Determine the (x, y) coordinate at the center of the cell enclosing the given text.  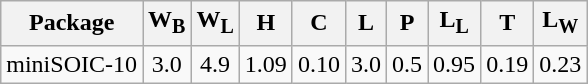
L (366, 23)
0.95 (454, 64)
0.19 (508, 64)
WB (166, 23)
0.23 (560, 64)
4.9 (215, 64)
WL (215, 23)
C (318, 23)
0.10 (318, 64)
1.09 (266, 64)
0.5 (406, 64)
LL (454, 23)
P (406, 23)
LW (560, 23)
H (266, 23)
miniSOIC-10 (72, 64)
Package (72, 23)
T (508, 23)
